Search for the cell housing the specified text and yield its (x, y) center coordinate. 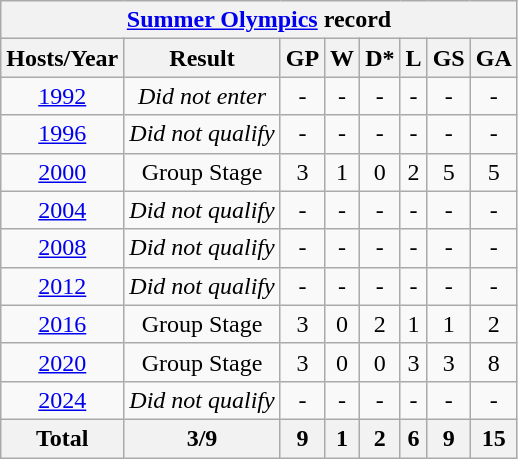
GS (448, 58)
L (414, 58)
D* (380, 58)
2008 (62, 248)
2004 (62, 210)
Total (62, 438)
2000 (62, 172)
8 (494, 362)
GA (494, 58)
2016 (62, 324)
2020 (62, 362)
3/9 (202, 438)
15 (494, 438)
1992 (62, 96)
Hosts/Year (62, 58)
W (342, 58)
GP (302, 58)
Summer Olympics record (260, 20)
2012 (62, 286)
Did not enter (202, 96)
6 (414, 438)
1996 (62, 134)
2024 (62, 400)
Result (202, 58)
